Locate the cell with the specified text and output its (X, Y) center coordinate. 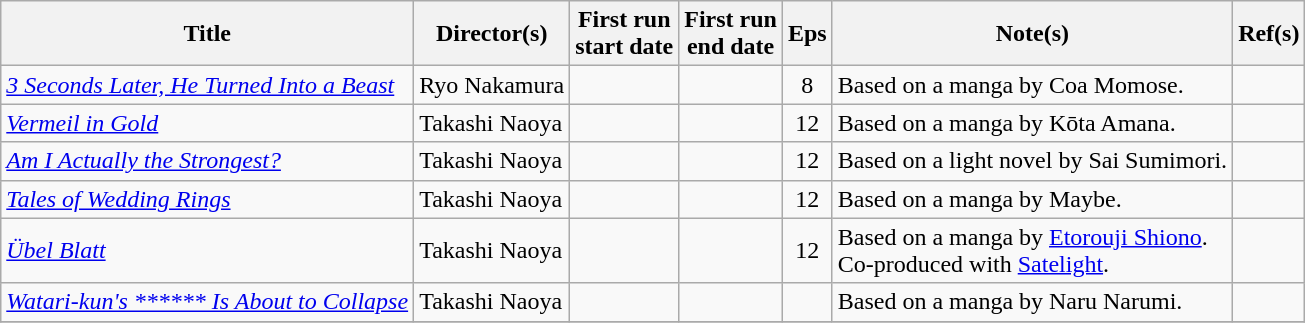
Based on a manga by Etorouji Shiono.Co-produced with Satelight. (1032, 250)
First runend date (731, 34)
Title (208, 34)
3 Seconds Later, He Turned Into a Beast (208, 85)
Note(s) (1032, 34)
Based on a light novel by Sai Sumimori. (1032, 161)
Ref(s) (1269, 34)
Based on a manga by Coa Momose. (1032, 85)
Übel Blatt (208, 250)
Based on a manga by Kōta Amana. (1032, 123)
Am I Actually the Strongest? (208, 161)
Vermeil in Gold (208, 123)
First runstart date (624, 34)
Based on a manga by Naru Narumi. (1032, 302)
Watari-kun's ****** Is About to Collapse (208, 302)
Ryo Nakamura (492, 85)
Based on a manga by Maybe. (1032, 199)
Eps (807, 34)
8 (807, 85)
Director(s) (492, 34)
Tales of Wedding Rings (208, 199)
